Return the (x, y) coordinate for the center point of the cell that contains the specified text.  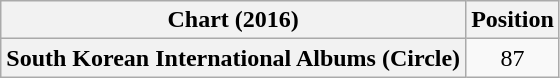
South Korean International Albums (Circle) (234, 58)
87 (513, 58)
Chart (2016) (234, 20)
Position (513, 20)
